Search for the cell housing the specified text and yield its (X, Y) center coordinate. 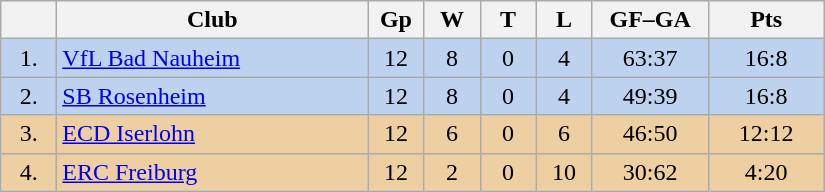
2 (452, 172)
L (564, 20)
46:50 (650, 134)
30:62 (650, 172)
Gp (396, 20)
ECD Iserlohn (212, 134)
2. (29, 96)
1. (29, 58)
3. (29, 134)
W (452, 20)
12:12 (766, 134)
VfL Bad Nauheim (212, 58)
Club (212, 20)
4:20 (766, 172)
4. (29, 172)
49:39 (650, 96)
ERC Freiburg (212, 172)
GF–GA (650, 20)
63:37 (650, 58)
SB Rosenheim (212, 96)
Pts (766, 20)
10 (564, 172)
T (508, 20)
